Determine the (X, Y) coordinate at the center of the cell enclosing the given text.  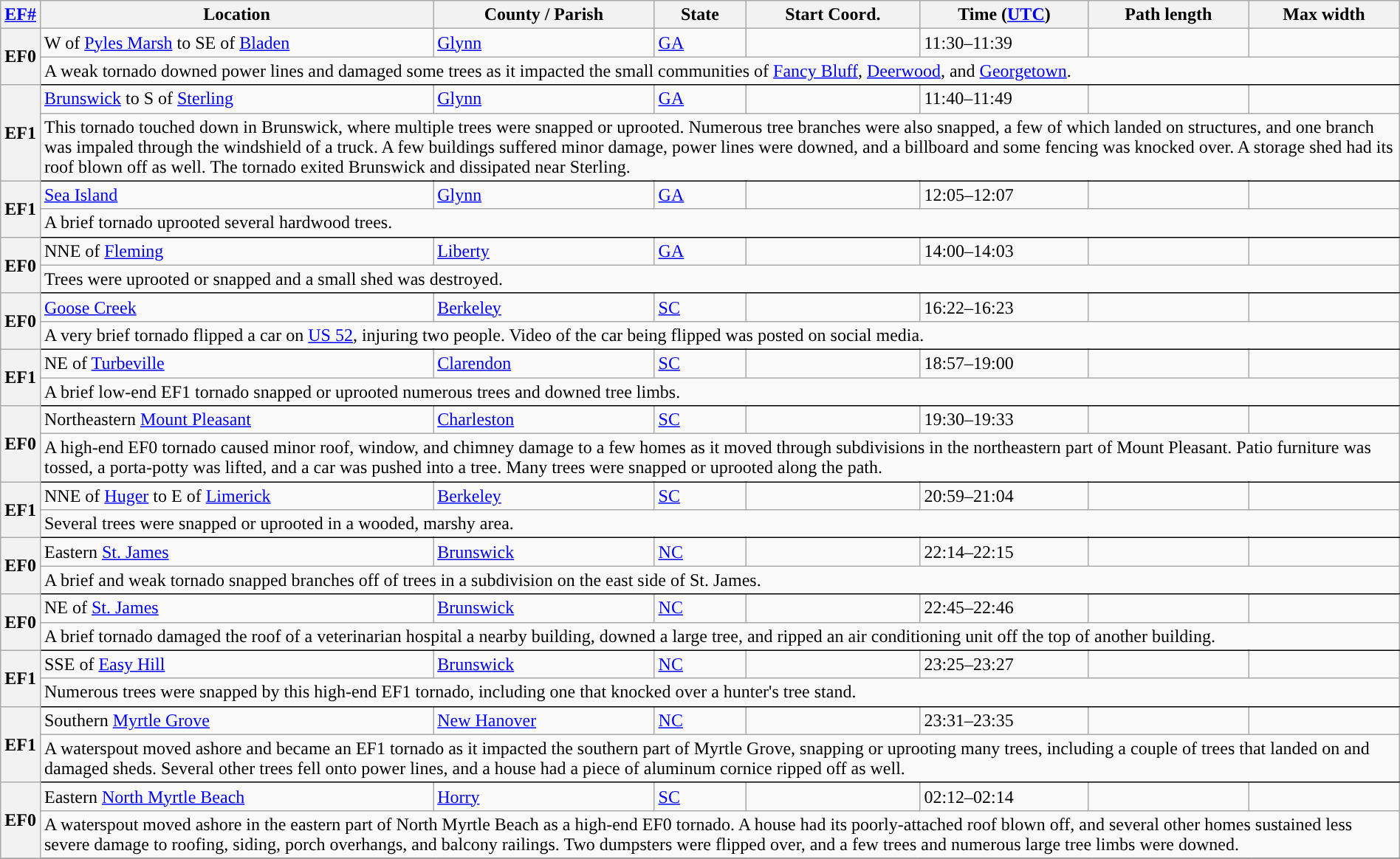
Sea Island (236, 195)
14:00–14:03 (1004, 251)
Goose Creek (236, 307)
A very brief tornado flipped a car on US 52, injuring two people. Video of the car being flipped was posted on social media. (719, 335)
Charleston (543, 420)
Clarendon (543, 363)
Several trees were snapped or uprooted in a wooded, marshy area. (719, 524)
18:57–19:00 (1004, 363)
Path length (1168, 15)
Brunswick to S of Sterling (236, 99)
11:40–11:49 (1004, 99)
02:12–02:14 (1004, 796)
22:45–22:46 (1004, 608)
Max width (1325, 15)
State (700, 15)
EF# (21, 15)
19:30–19:33 (1004, 420)
Northeastern Mount Pleasant (236, 420)
22:14–22:15 (1004, 552)
W of Pyles Marsh to SE of Bladen (236, 43)
Location (236, 15)
Time (UTC) (1004, 15)
County / Parish (543, 15)
Southern Myrtle Grove (236, 720)
Start Coord. (833, 15)
A brief tornado uprooted several hardwood trees. (719, 223)
NE of St. James (236, 608)
Liberty (543, 251)
23:25–23:27 (1004, 664)
Numerous trees were snapped by this high-end EF1 tornado, including one that knocked over a hunter's tree stand. (719, 692)
NNE of Huger to E of Limerick (236, 496)
NNE of Fleming (236, 251)
New Hanover (543, 720)
Horry (543, 796)
Eastern St. James (236, 552)
23:31–23:35 (1004, 720)
SSE of Easy Hill (236, 664)
A brief low-end EF1 tornado snapped or uprooted numerous trees and downed tree limbs. (719, 392)
Trees were uprooted or snapped and a small shed was destroyed. (719, 279)
11:30–11:39 (1004, 43)
16:22–16:23 (1004, 307)
A brief and weak tornado snapped branches off of trees in a subdivision on the east side of St. James. (719, 580)
12:05–12:07 (1004, 195)
Eastern North Myrtle Beach (236, 796)
20:59–21:04 (1004, 496)
A weak tornado downed power lines and damaged some trees as it impacted the small communities of Fancy Bluff, Deerwood, and Georgetown. (719, 71)
NE of Turbeville (236, 363)
